Scan for the cell matching the given text and deliver its [X, Y] coordinate at center. 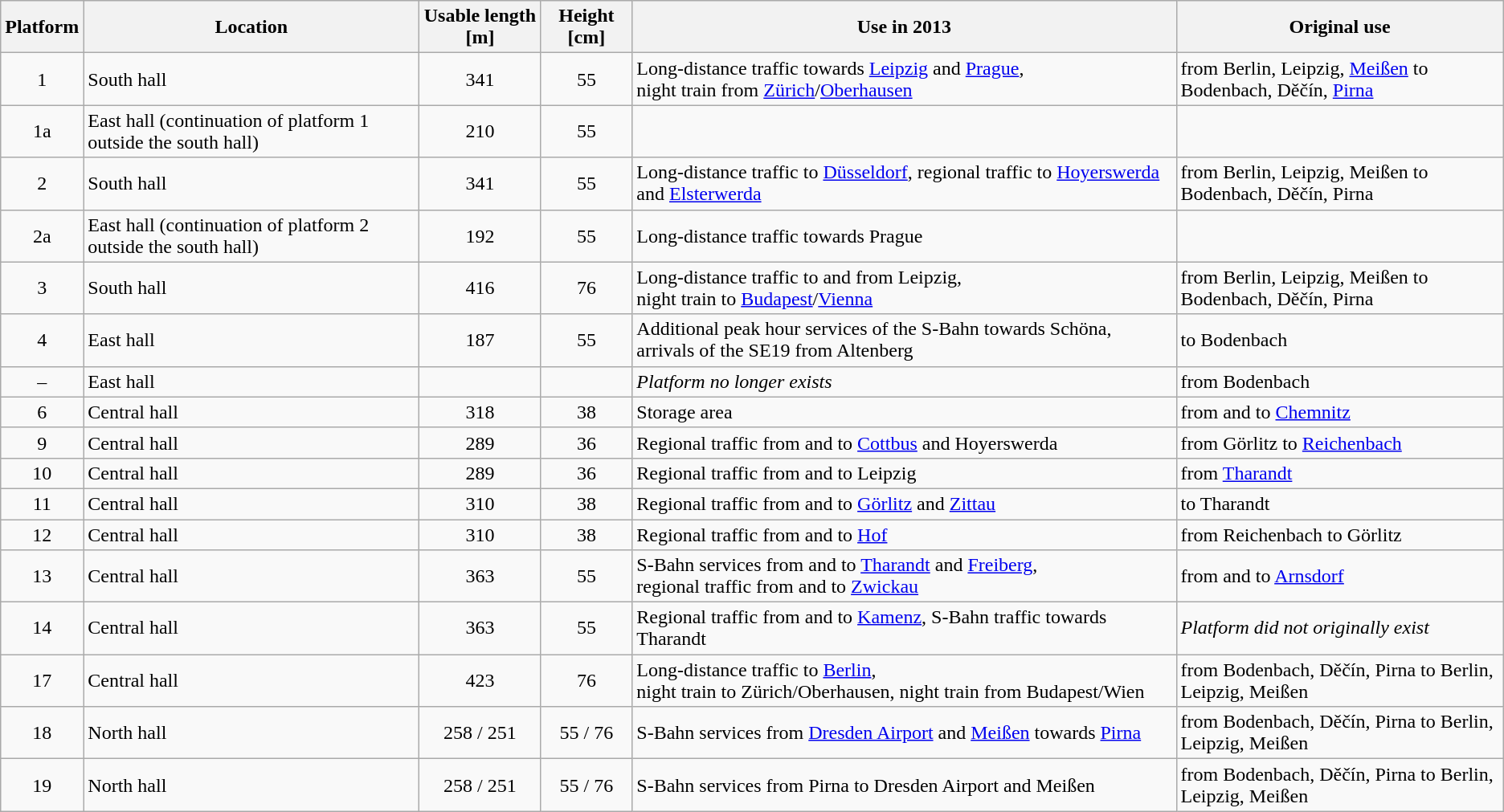
14 [42, 628]
1a [42, 132]
East hall (continuation of platform 1 outside the south hall) [251, 132]
East hall (continuation of platform 2 outside the south hall) [251, 236]
Long-distance traffic towards Leipzig and Prague, night train from Zürich/Oberhausen [905, 79]
10 [42, 473]
416 [480, 288]
S-Bahn services from Dresden Airport and Meißen towards Pirna [905, 732]
Long-distance traffic towards Prague [905, 236]
Regional traffic from and to Kamenz, S-Bahn traffic towards Tharandt [905, 628]
Additional peak hour services of the S-Bahn towards Schöna, arrivals of the SE19 from Altenberg [905, 341]
1 [42, 79]
Regional traffic from and to Cottbus and Hoyerswerda [905, 443]
Original use [1340, 27]
from Tharandt [1340, 473]
Height [cm] [586, 27]
Regional traffic from and to Hof [905, 534]
12 [42, 534]
Regional traffic from and to Görlitz and Zittau [905, 504]
to Tharandt [1340, 504]
187 [480, 341]
S-Bahn services from Pirna to Dresden Airport and Meißen [905, 785]
2a [42, 236]
Regional traffic from and to Leipzig [905, 473]
4 [42, 341]
11 [42, 504]
9 [42, 443]
Use in 2013 [905, 27]
17 [42, 681]
Long-distance traffic to and from Leipzig, night train to Budapest/Vienna [905, 288]
from and to Arnsdorf [1340, 577]
Storage area [905, 412]
Platform no longer exists [905, 382]
3 [42, 288]
S-Bahn services from and to Tharandt and Freiberg, regional traffic from and to Zwickau [905, 577]
Platform [42, 27]
to Bodenbach [1340, 341]
Long-distance traffic to Düsseldorf, regional traffic to Hoyerswerda and Elsterwerda [905, 183]
Location [251, 27]
18 [42, 732]
Usable length [m] [480, 27]
192 [480, 236]
from Reichenbach to Görlitz [1340, 534]
Platform did not originally exist [1340, 628]
423 [480, 681]
2 [42, 183]
13 [42, 577]
from Bodenbach [1340, 382]
– [42, 382]
from Görlitz to Reichenbach [1340, 443]
318 [480, 412]
6 [42, 412]
210 [480, 132]
19 [42, 785]
from and to Chemnitz [1340, 412]
Long-distance traffic to Berlin, night train to Zürich/Oberhausen, night train from Budapest/Wien [905, 681]
